Identify which cell holds the provided text, then report its (X, Y) central coordinate. 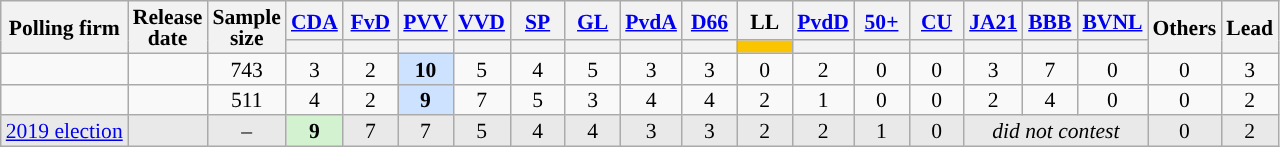
PvdD (823, 20)
Samplesize (246, 27)
Others (1185, 27)
VVD (482, 20)
did not contest (1056, 132)
– (246, 132)
SP (538, 20)
Polling firm (64, 27)
PvdA (651, 20)
Releasedate (168, 27)
JA21 (993, 20)
GL (592, 20)
FvD (370, 20)
Lead (1250, 27)
BBB (1050, 20)
PVV (426, 20)
CDA (314, 20)
D66 (710, 20)
LL (764, 20)
BVNL (1112, 20)
10 (426, 68)
50+ (882, 20)
743 (246, 68)
CU (936, 20)
2019 election (64, 132)
511 (246, 100)
